Identify which cell holds the provided text, then report its [x, y] central coordinate. 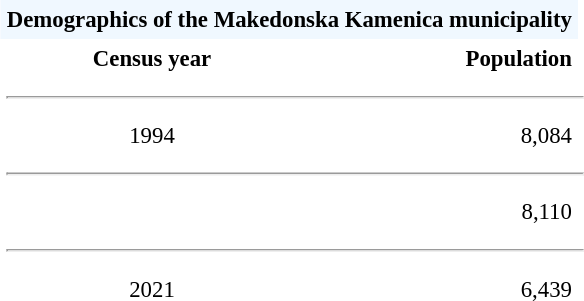
Census year [152, 58]
Population [440, 58]
8,110 [440, 212]
Demographics of the Makedonska Kamenica municipality [290, 20]
1994 [152, 136]
8,084 [440, 136]
